Provide the (X, Y) coordinate of the cell's center where the given text is located.  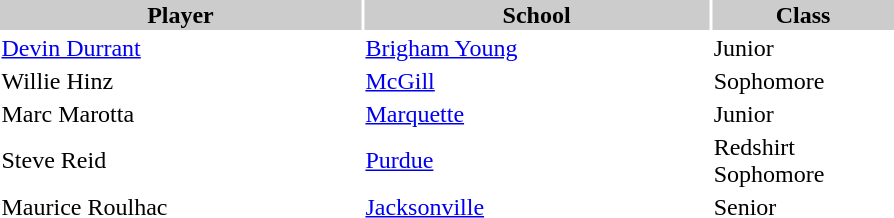
Redshirt Sophomore (803, 160)
Sophomore (803, 81)
Purdue (536, 160)
Marc Marotta (180, 114)
McGill (536, 81)
Brigham Young (536, 48)
Devin Durrant (180, 48)
Marquette (536, 114)
Player (180, 15)
Class (803, 15)
School (536, 15)
Willie Hinz (180, 81)
Steve Reid (180, 160)
